Search for the cell housing the specified text and yield its (X, Y) center coordinate. 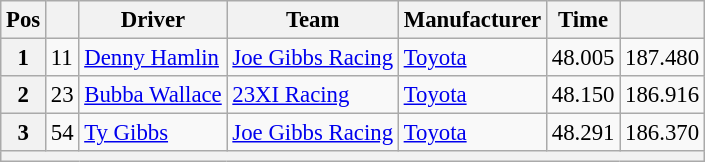
48.291 (582, 133)
48.150 (582, 95)
186.916 (662, 95)
2 (24, 95)
186.370 (662, 133)
Time (582, 20)
11 (62, 58)
23XI Racing (312, 95)
Ty Gibbs (153, 133)
48.005 (582, 58)
Manufacturer (472, 20)
Team (312, 20)
187.480 (662, 58)
Denny Hamlin (153, 58)
54 (62, 133)
3 (24, 133)
Bubba Wallace (153, 95)
Pos (24, 20)
Driver (153, 20)
1 (24, 58)
23 (62, 95)
